Find where the given text appears and provide that cell's center as [X, Y] coordinate. 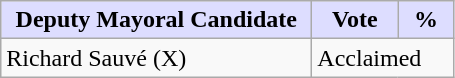
% [426, 20]
Deputy Mayoral Candidate [156, 20]
Vote [355, 20]
Acclaimed [383, 58]
Richard Sauvé (X) [156, 58]
